Find where the given text appears and provide that cell's center as [x, y] coordinate. 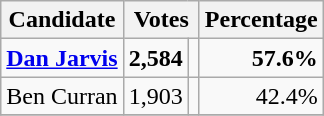
Candidate [62, 20]
Ben Curran [62, 96]
57.6% [261, 58]
Percentage [261, 20]
2,584 [156, 58]
Dan Jarvis [62, 58]
42.4% [261, 96]
1,903 [156, 96]
Votes [161, 20]
